Extract the (x, y) coordinate from the center of the cell holding the provided text.  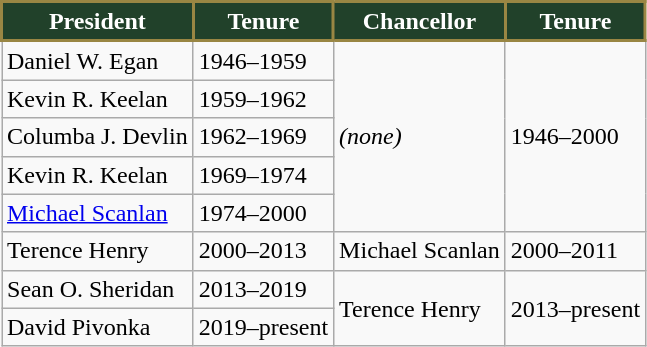
2013–2019 (263, 289)
1946–1959 (263, 60)
2000–2013 (263, 251)
Daniel W. Egan (98, 60)
Sean O. Sheridan (98, 289)
1959–1962 (263, 99)
1946–2000 (575, 136)
David Pivonka (98, 327)
2000–2011 (575, 251)
2013–present (575, 308)
2019–present (263, 327)
(none) (420, 136)
President (98, 22)
1974–2000 (263, 213)
Columba J. Devlin (98, 137)
1969–1974 (263, 175)
Chancellor (420, 22)
1962–1969 (263, 137)
